Locate the cell with the specified text and output its (X, Y) center coordinate. 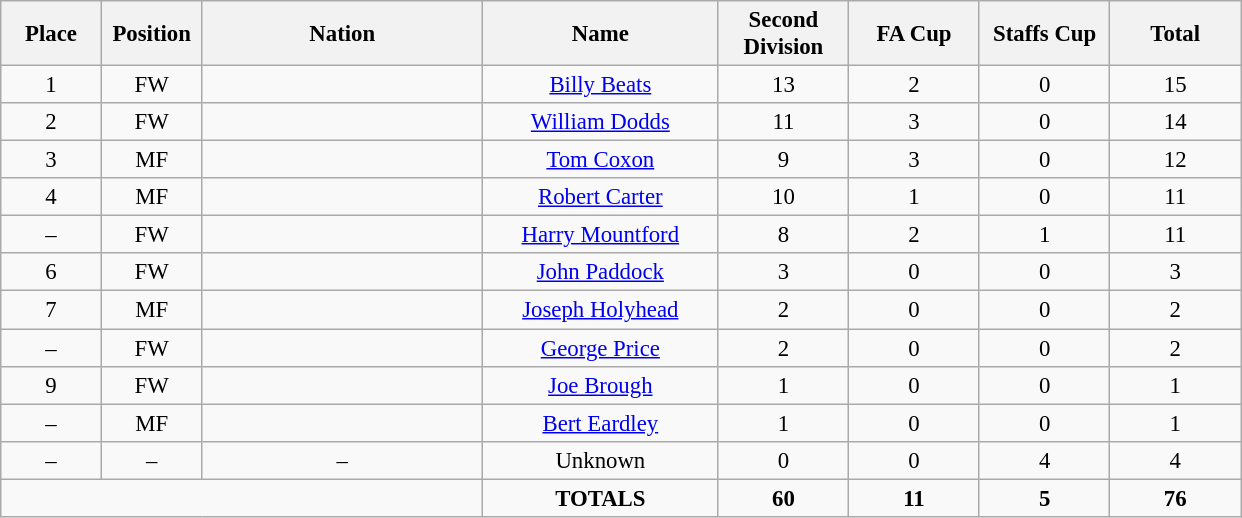
William Dodds (601, 122)
60 (784, 498)
7 (52, 310)
Joseph Holyhead (601, 310)
14 (1176, 122)
Unknown (601, 460)
Robert Carter (601, 197)
FA Cup (914, 34)
10 (784, 197)
76 (1176, 498)
15 (1176, 85)
Position (152, 34)
Total (1176, 34)
Second Division (784, 34)
Place (52, 34)
Staffs Cup (1044, 34)
Bert Eardley (601, 423)
8 (784, 235)
12 (1176, 160)
George Price (601, 348)
Name (601, 34)
Nation (342, 34)
Harry Mountford (601, 235)
5 (1044, 498)
13 (784, 85)
TOTALS (601, 498)
6 (52, 273)
Joe Brough (601, 385)
John Paddock (601, 273)
Tom Coxon (601, 160)
Billy Beats (601, 85)
